Capture the cell that displays the provided text and extract its [X, Y] central coordinate. 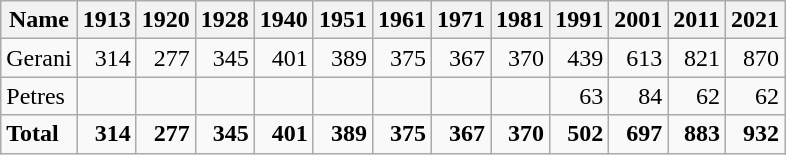
2011 [697, 20]
Petres [39, 96]
821 [697, 58]
613 [638, 58]
84 [638, 96]
883 [697, 134]
1981 [520, 20]
Total [39, 134]
2021 [754, 20]
1951 [342, 20]
870 [754, 58]
1991 [580, 20]
502 [580, 134]
1928 [224, 20]
439 [580, 58]
Gerani [39, 58]
932 [754, 134]
2001 [638, 20]
Name [39, 20]
1940 [284, 20]
63 [580, 96]
1913 [106, 20]
1920 [166, 20]
1971 [460, 20]
697 [638, 134]
1961 [402, 20]
